Provide the [x, y] coordinate of the cell's center where the given text is located.  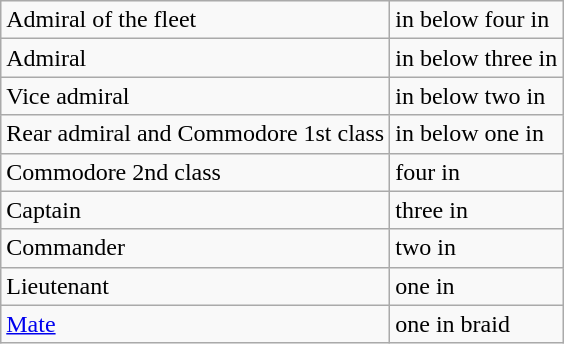
in below four in [476, 20]
Commander [196, 248]
Vice admiral [196, 96]
Rear admiral and Commodore 1st class [196, 134]
Admiral of the fleet [196, 20]
Commodore 2nd class [196, 172]
Captain [196, 210]
Mate [196, 324]
in below one in [476, 134]
Lieutenant [196, 286]
in below two in [476, 96]
Admiral [196, 58]
one in braid [476, 324]
two in [476, 248]
in below three in [476, 58]
three in [476, 210]
four in [476, 172]
one in [476, 286]
